Determine the [X, Y] coordinate at the center of the cell enclosing the given text.  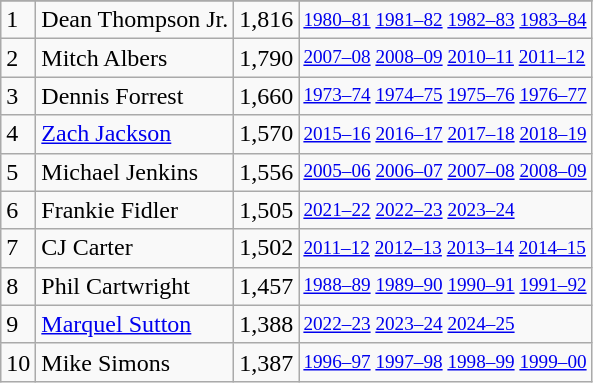
CJ Carter [135, 248]
1,457 [266, 286]
Frankie Fidler [135, 210]
Marquel Sutton [135, 324]
4 [18, 134]
7 [18, 248]
1,790 [266, 58]
Zach Jackson [135, 134]
8 [18, 286]
Phil Cartwright [135, 286]
2011–12 2012–13 2013–14 2014–15 [445, 248]
1,505 [266, 210]
9 [18, 324]
3 [18, 96]
1,388 [266, 324]
1,816 [266, 20]
2015–16 2016–17 2017–18 2018–19 [445, 134]
1980–81 1981–82 1982–83 1983–84 [445, 20]
1988–89 1989–90 1990–91 1991–92 [445, 286]
10 [18, 362]
Dennis Forrest [135, 96]
2005–06 2006–07 2007–08 2008–09 [445, 172]
1,660 [266, 96]
1,556 [266, 172]
2007–08 2008–09 2010–11 2011–12 [445, 58]
2021–22 2022–23 2023–24 [445, 210]
1,502 [266, 248]
6 [18, 210]
2022–23 2023–24 2024–25 [445, 324]
Dean Thompson Jr. [135, 20]
1973–74 1974–75 1975–76 1976–77 [445, 96]
1 [18, 20]
1996–97 1997–98 1998–99 1999–00 [445, 362]
5 [18, 172]
Mike Simons [135, 362]
Michael Jenkins [135, 172]
1,570 [266, 134]
1,387 [266, 362]
Mitch Albers [135, 58]
2 [18, 58]
